Identify which cell holds the provided text, then report its (x, y) central coordinate. 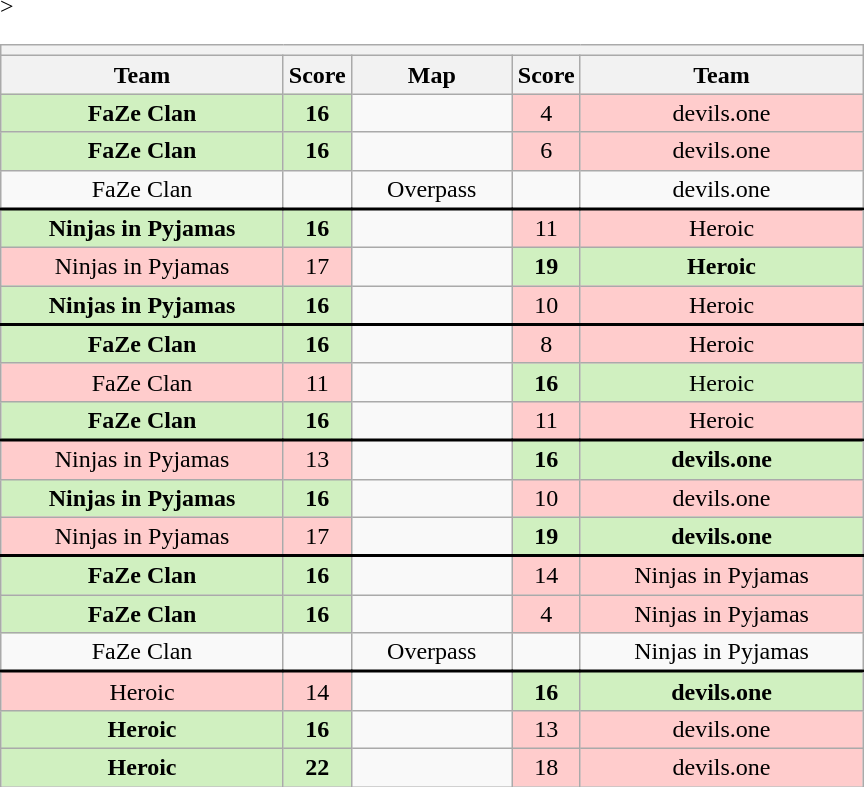
Map (432, 75)
22 (317, 767)
6 (546, 151)
18 (546, 767)
8 (546, 344)
